Return the [X, Y] coordinate for the center point of the cell that contains the specified text.  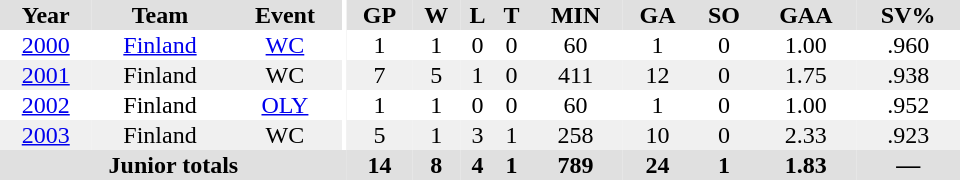
GAA [806, 15]
OLY [284, 105]
.923 [908, 135]
1.75 [806, 75]
8 [436, 165]
2000 [46, 45]
SV% [908, 15]
MIN [576, 15]
.952 [908, 105]
Event [284, 15]
4 [477, 165]
Junior totals [174, 165]
SO [724, 15]
1.83 [806, 165]
14 [380, 165]
Year [46, 15]
GA [658, 15]
7 [380, 75]
10 [658, 135]
W [436, 15]
L [477, 15]
2001 [46, 75]
GP [380, 15]
2.33 [806, 135]
789 [576, 165]
24 [658, 165]
T [512, 15]
12 [658, 75]
.960 [908, 45]
3 [477, 135]
Team [160, 15]
— [908, 165]
258 [576, 135]
411 [576, 75]
2003 [46, 135]
2002 [46, 105]
.938 [908, 75]
